Find where the given text appears and provide that cell's center as (X, Y) coordinate. 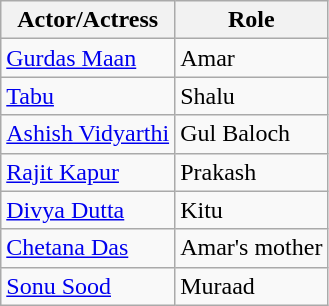
Tabu (88, 96)
Gul Baloch (252, 134)
Gurdas Maan (88, 58)
Rajit Kapur (88, 172)
Divya Dutta (88, 210)
Role (252, 20)
Actor/Actress (88, 20)
Kitu (252, 210)
Chetana Das (88, 248)
Prakash (252, 172)
Ashish Vidyarthi (88, 134)
Muraad (252, 286)
Sonu Sood (88, 286)
Shalu (252, 96)
Amar (252, 58)
Amar's mother (252, 248)
